Identify which cell holds the provided text, then report its [x, y] central coordinate. 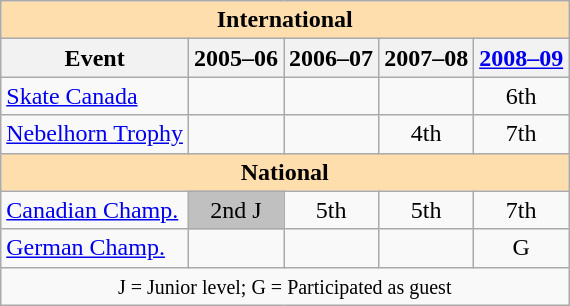
2007–08 [426, 58]
Skate Canada [95, 96]
4th [426, 134]
J = Junior level; G = Participated as guest [285, 286]
6th [522, 96]
Event [95, 58]
International [285, 20]
National [285, 172]
Canadian Champ. [95, 210]
G [522, 248]
2008–09 [522, 58]
2006–07 [332, 58]
2005–06 [236, 58]
2nd J [236, 210]
Nebelhorn Trophy [95, 134]
German Champ. [95, 248]
